Pinpoint the cell where the given text exists, returning its (X, Y) midpoint coordinate. 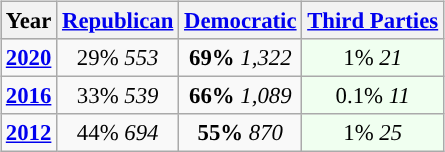
Democratic (240, 21)
Third Parties (373, 21)
2016 (29, 96)
69% 1,322 (240, 58)
66% 1,089 (240, 96)
Republican (118, 21)
29% 553 (118, 58)
55% 870 (240, 133)
0.1% 11 (373, 96)
2012 (29, 133)
44% 694 (118, 133)
33% 539 (118, 96)
1% 25 (373, 133)
Year (29, 21)
2020 (29, 58)
1% 21 (373, 58)
